Scan for the cell matching the given text and deliver its (x, y) coordinate at center. 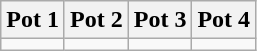
Pot 3 (160, 20)
Pot 2 (96, 20)
Pot 4 (224, 20)
Pot 1 (33, 20)
